Locate the cell with the specified text and output its (x, y) center coordinate. 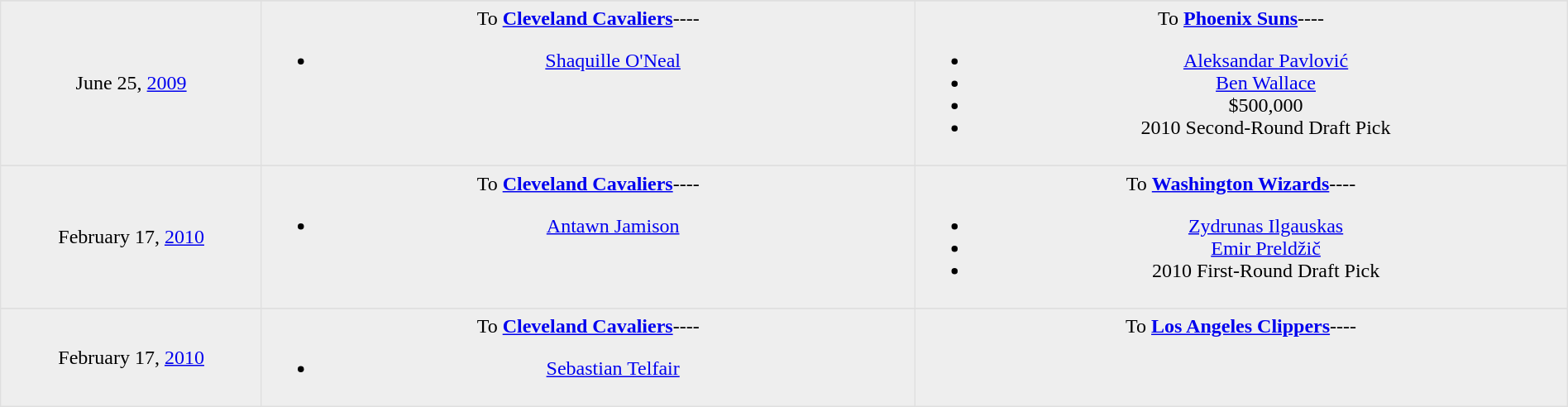
To Phoenix Suns----Aleksandar PavlovićBen Wallace$500,0002010 Second-Round Draft Pick (1241, 84)
To Cleveland Cavaliers---- Sebastian Telfair (587, 357)
To Cleveland Cavaliers---- Antawn Jamison (587, 237)
To Cleveland Cavaliers---- Shaquille O'Neal (587, 84)
To Los Angeles Clippers---- (1241, 357)
To Washington Wizards---- Zydrunas Ilgauskas Emir Preldžič2010 First-Round Draft Pick (1241, 237)
June 25, 2009 (131, 84)
